Capture the cell that displays the provided text and extract its [x, y] central coordinate. 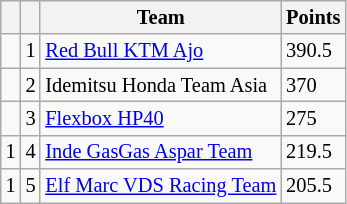
5 [31, 186]
Team [160, 17]
4 [31, 152]
205.5 [313, 186]
Points [313, 17]
2 [31, 85]
275 [313, 118]
Red Bull KTM Ajo [160, 51]
3 [31, 118]
219.5 [313, 152]
Inde GasGas Aspar Team [160, 152]
Idemitsu Honda Team Asia [160, 85]
370 [313, 85]
Flexbox HP40 [160, 118]
390.5 [313, 51]
Elf Marc VDS Racing Team [160, 186]
